Find where the given text appears and provide that cell's center as (X, Y) coordinate. 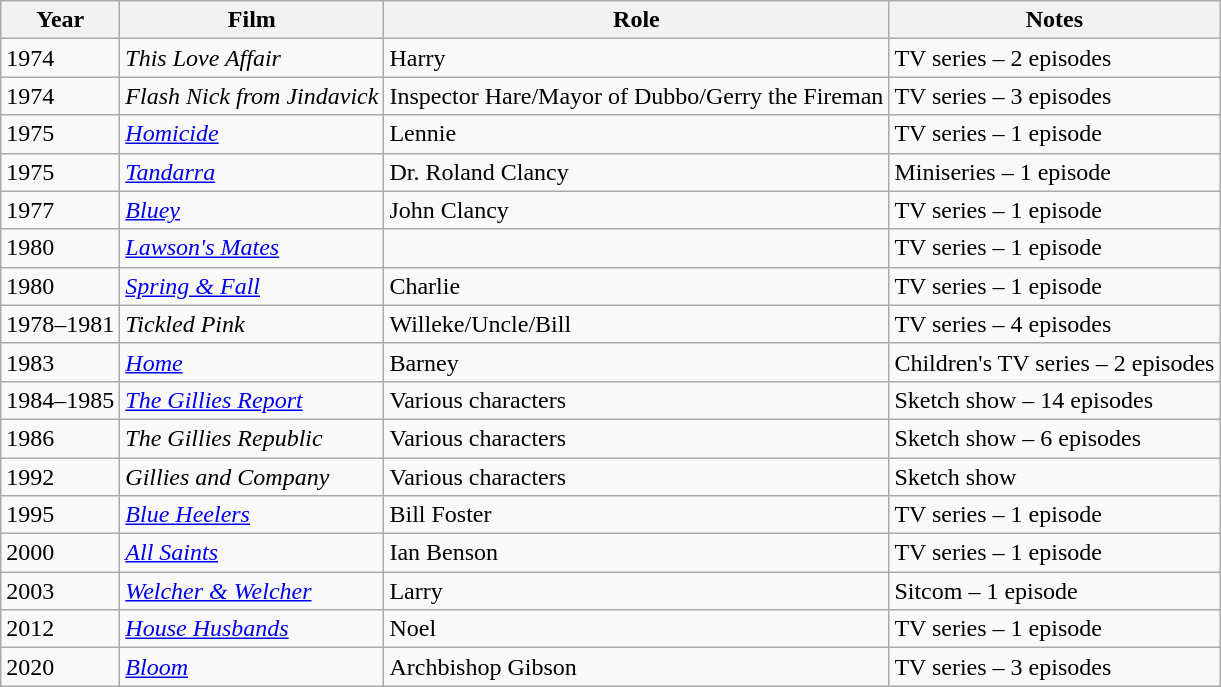
Sketch show – 6 episodes (1054, 438)
Gillies and Company (252, 477)
Film (252, 20)
Welcher & Welcher (252, 591)
1986 (60, 438)
Lawson's Mates (252, 248)
Archbishop Gibson (636, 667)
All Saints (252, 553)
2012 (60, 629)
2003 (60, 591)
Blue Heelers (252, 515)
Miniseries – 1 episode (1054, 172)
The Gillies Report (252, 400)
1984–1985 (60, 400)
Bill Foster (636, 515)
Lennie (636, 134)
Spring & Fall (252, 286)
TV series – 2 episodes (1054, 58)
Ian Benson (636, 553)
Sketch show (1054, 477)
Tandarra (252, 172)
This Love Affair (252, 58)
Year (60, 20)
The Gillies Republic (252, 438)
2000 (60, 553)
Larry (636, 591)
House Husbands (252, 629)
Charlie (636, 286)
Bloom (252, 667)
1977 (60, 210)
Noel (636, 629)
Bluey (252, 210)
John Clancy (636, 210)
Inspector Hare/Mayor of Dubbo/Gerry the Fireman (636, 96)
Role (636, 20)
Notes (1054, 20)
1978–1981 (60, 324)
Home (252, 362)
Children's TV series – 2 episodes (1054, 362)
Dr. Roland Clancy (636, 172)
Flash Nick from Jindavick (252, 96)
TV series – 4 episodes (1054, 324)
Willeke/Uncle/Bill (636, 324)
2020 (60, 667)
Harry (636, 58)
1983 (60, 362)
Tickled Pink (252, 324)
Sitcom – 1 episode (1054, 591)
Barney (636, 362)
1995 (60, 515)
Sketch show – 14 episodes (1054, 400)
1992 (60, 477)
Homicide (252, 134)
